From the cell containing the given text, extract its center point as [X, Y] coordinate. 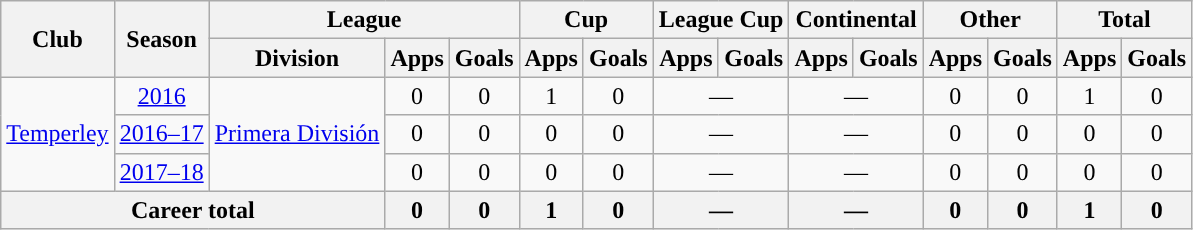
Division [297, 58]
2016 [162, 96]
Total [1124, 20]
League [364, 20]
Continental [856, 20]
Cup [586, 20]
Primera División [297, 134]
Club [58, 39]
Temperley [58, 134]
Other [990, 20]
2017–18 [162, 172]
Season [162, 39]
Career total [193, 210]
League Cup [721, 20]
2016–17 [162, 134]
